Search for the cell housing the specified text and yield its (X, Y) center coordinate. 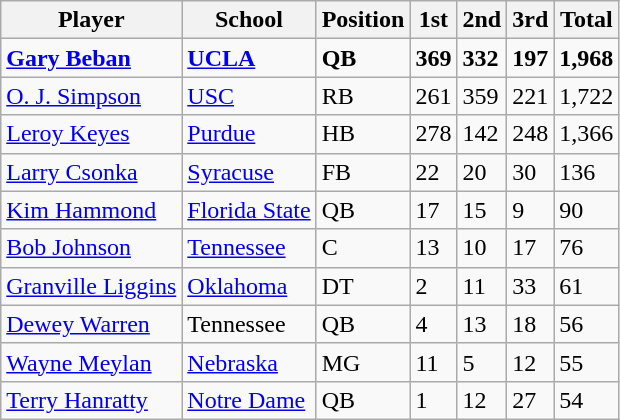
HB (363, 134)
Position (363, 20)
1 (434, 400)
1,722 (586, 96)
Oklahoma (249, 286)
Player (92, 20)
359 (482, 96)
332 (482, 58)
4 (434, 324)
5 (482, 362)
Bob Johnson (92, 248)
USC (249, 96)
54 (586, 400)
Gary Beban (92, 58)
School (249, 20)
UCLA (249, 58)
Dewey Warren (92, 324)
18 (530, 324)
Purdue (249, 134)
MG (363, 362)
Wayne Meylan (92, 362)
56 (586, 324)
Terry Hanratty (92, 400)
197 (530, 58)
Total (586, 20)
Leroy Keyes (92, 134)
Notre Dame (249, 400)
27 (530, 400)
136 (586, 172)
1,366 (586, 134)
Florida State (249, 210)
55 (586, 362)
76 (586, 248)
DT (363, 286)
O. J. Simpson (92, 96)
Syracuse (249, 172)
369 (434, 58)
9 (530, 210)
Kim Hammond (92, 210)
33 (530, 286)
15 (482, 210)
Nebraska (249, 362)
3rd (530, 20)
61 (586, 286)
10 (482, 248)
142 (482, 134)
221 (530, 96)
2nd (482, 20)
RB (363, 96)
90 (586, 210)
FB (363, 172)
20 (482, 172)
30 (530, 172)
1st (434, 20)
Larry Csonka (92, 172)
261 (434, 96)
22 (434, 172)
1,968 (586, 58)
Granville Liggins (92, 286)
C (363, 248)
248 (530, 134)
278 (434, 134)
2 (434, 286)
